Determine the [X, Y] coordinate at the center of the cell enclosing the given text.  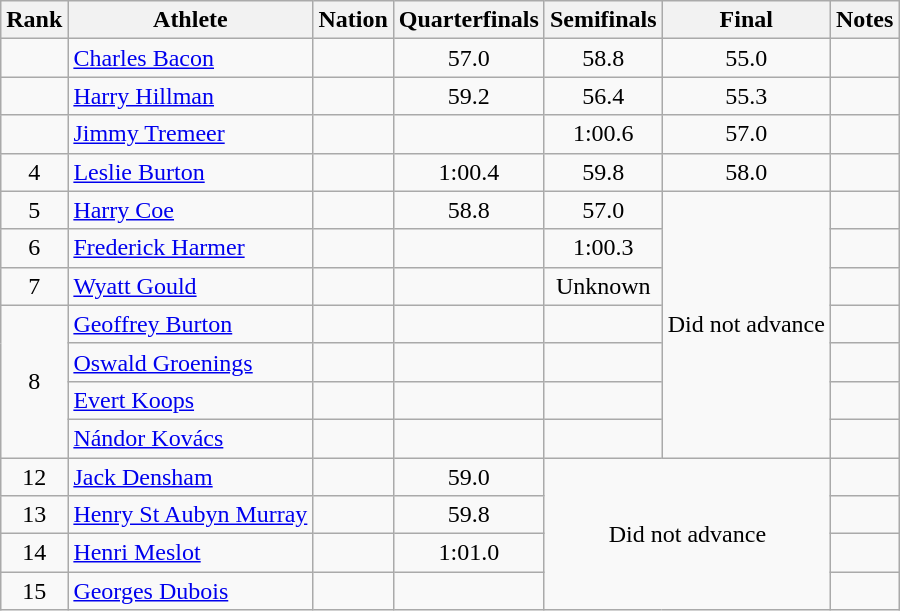
Notes [864, 20]
1:00.3 [603, 248]
59.0 [468, 477]
Henry St Aubyn Murray [190, 515]
1:00.6 [603, 134]
Wyatt Gould [190, 286]
13 [34, 515]
55.3 [746, 96]
1:00.4 [468, 172]
56.4 [603, 96]
Oswald Groenings [190, 362]
14 [34, 553]
Leslie Burton [190, 172]
Geoffrey Burton [190, 324]
Harry Hillman [190, 96]
59.2 [468, 96]
Jack Densham [190, 477]
Semifinals [603, 20]
12 [34, 477]
Unknown [603, 286]
Frederick Harmer [190, 248]
Jimmy Tremeer [190, 134]
Henri Meslot [190, 553]
Quarterfinals [468, 20]
Rank [34, 20]
Nándor Kovács [190, 438]
Charles Bacon [190, 58]
Georges Dubois [190, 591]
4 [34, 172]
6 [34, 248]
1:01.0 [468, 553]
55.0 [746, 58]
Nation [353, 20]
Final [746, 20]
Harry Coe [190, 210]
8 [34, 381]
5 [34, 210]
Athlete [190, 20]
15 [34, 591]
7 [34, 286]
58.0 [746, 172]
Evert Koops [190, 400]
